Pinpoint the cell where the given text exists, returning its [X, Y] midpoint coordinate. 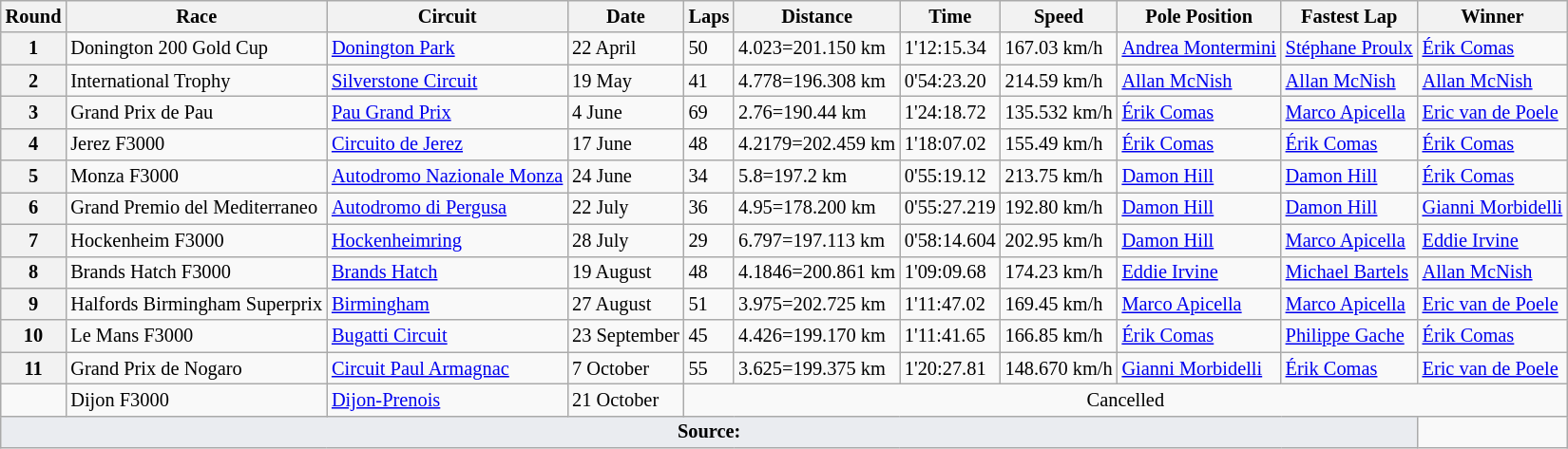
0'58:14.604 [950, 240]
Philippe Gache [1349, 336]
Fastest Lap [1349, 16]
0'55:19.12 [950, 177]
Dijon F3000 [196, 400]
11 [34, 368]
Silverstone Circuit [447, 81]
Time [950, 16]
Circuit [447, 16]
202.95 km/h [1059, 240]
4 June [625, 112]
4.2179=202.459 km [817, 144]
3.975=202.725 km [817, 304]
23 September [625, 336]
148.670 km/h [1059, 368]
1'20:27.81 [950, 368]
2.76=190.44 km [817, 112]
Date [625, 16]
5 [34, 177]
1'18:07.02 [950, 144]
International Trophy [196, 81]
4.1846=200.861 km [817, 272]
45 [709, 336]
50 [709, 48]
4.023=201.150 km [817, 48]
7 [34, 240]
55 [709, 368]
3 [34, 112]
1'09:09.68 [950, 272]
2 [34, 81]
6.797=197.113 km [817, 240]
4.778=196.308 km [817, 81]
Jerez F3000 [196, 144]
192.80 km/h [1059, 208]
1 [34, 48]
1'11:47.02 [950, 304]
Laps [709, 16]
22 July [625, 208]
Circuito de Jerez [447, 144]
Brands Hatch [447, 272]
213.75 km/h [1059, 177]
Le Mans F3000 [196, 336]
214.59 km/h [1059, 81]
166.85 km/h [1059, 336]
10 [34, 336]
21 October [625, 400]
29 [709, 240]
Bugatti Circuit [447, 336]
Autodromo di Pergusa [447, 208]
Speed [1059, 16]
28 July [625, 240]
Source: [709, 432]
Winner [1492, 16]
167.03 km/h [1059, 48]
1'12:15.34 [950, 48]
0'54:23.20 [950, 81]
Donington 200 Gold Cup [196, 48]
Grand Prix de Nogaro [196, 368]
Andrea Montermini [1199, 48]
4.95=178.200 km [817, 208]
135.532 km/h [1059, 112]
Round [34, 16]
Distance [817, 16]
3.625=199.375 km [817, 368]
69 [709, 112]
Grand Prix de Pau [196, 112]
Birmingham [447, 304]
Grand Premio del Mediterraneo [196, 208]
174.23 km/h [1059, 272]
19 May [625, 81]
Pole Position [1199, 16]
1'11:41.65 [950, 336]
36 [709, 208]
0'55:27.219 [950, 208]
Circuit Paul Armagnac [447, 368]
4 [34, 144]
5.8=197.2 km [817, 177]
34 [709, 177]
Hockenheimring [447, 240]
Pau Grand Prix [447, 112]
7 October [625, 368]
Autodromo Nazionale Monza [447, 177]
22 April [625, 48]
Halfords Birmingham Superprix [196, 304]
27 August [625, 304]
Brands Hatch F3000 [196, 272]
9 [34, 304]
Donington Park [447, 48]
19 August [625, 272]
Stéphane Proulx [1349, 48]
155.49 km/h [1059, 144]
4.426=199.170 km [817, 336]
169.45 km/h [1059, 304]
Cancelled [1126, 400]
51 [709, 304]
6 [34, 208]
8 [34, 272]
41 [709, 81]
Race [196, 16]
1'24:18.72 [950, 112]
Dijon-Prenois [447, 400]
Hockenheim F3000 [196, 240]
Monza F3000 [196, 177]
24 June [625, 177]
17 June [625, 144]
Michael Bartels [1349, 272]
